Capture the cell that displays the provided text and extract its (x, y) central coordinate. 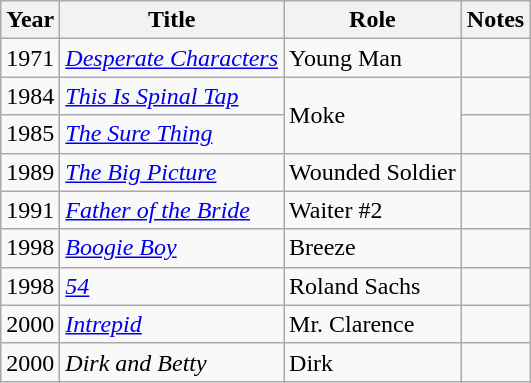
Roland Sachs (373, 286)
Intrepid (172, 324)
Young Man (373, 58)
Mr. Clarence (373, 324)
Breeze (373, 248)
1991 (30, 210)
1984 (30, 96)
Father of the Bride (172, 210)
1989 (30, 172)
Waiter #2 (373, 210)
54 (172, 286)
Dirk (373, 362)
Moke (373, 115)
Wounded Soldier (373, 172)
Year (30, 20)
Desperate Characters (172, 58)
This Is Spinal Tap (172, 96)
Boogie Boy (172, 248)
Role (373, 20)
Title (172, 20)
Dirk and Betty (172, 362)
Notes (495, 20)
1985 (30, 134)
1971 (30, 58)
The Sure Thing (172, 134)
The Big Picture (172, 172)
